From the cell containing the given text, extract its center point as [X, Y] coordinate. 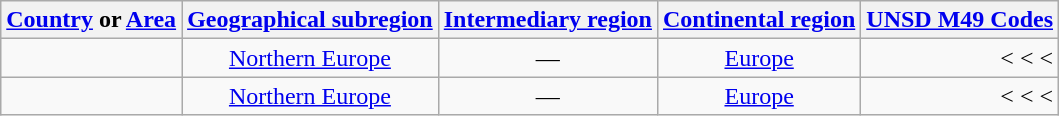
Country or Area [92, 20]
Continental region [758, 20]
Intermediary region [548, 20]
Geographical subregion [310, 20]
UNSD M49 Codes [960, 20]
